Capture the cell that displays the provided text and extract its [X, Y] central coordinate. 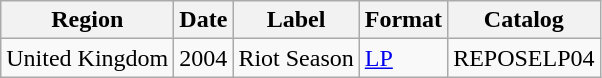
United Kingdom [88, 58]
Date [204, 20]
Label [296, 20]
Format [403, 20]
LP [403, 58]
Riot Season [296, 58]
2004 [204, 58]
Catalog [524, 20]
REPOSELP04 [524, 58]
Region [88, 20]
